Provide the (X, Y) coordinate of the cell's center where the given text is located.  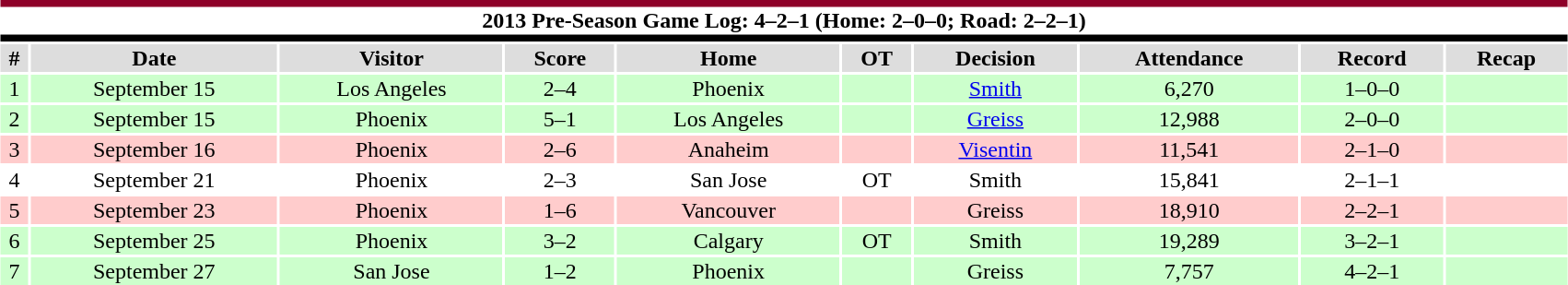
2–2–1 (1373, 210)
Vancouver (729, 210)
7 (15, 271)
2–3 (560, 180)
6,270 (1189, 89)
2013 Pre-Season Game Log: 4–2–1 (Home: 2–0–0; Road: 2–2–1) (784, 20)
2 (15, 119)
Attendance (1189, 58)
3–2–1 (1373, 241)
September 27 (154, 271)
1–2 (560, 271)
September 21 (154, 180)
Visitor (392, 58)
1 (15, 89)
1–6 (560, 210)
15,841 (1189, 180)
19,289 (1189, 241)
September 25 (154, 241)
Anaheim (729, 149)
12,988 (1189, 119)
7,757 (1189, 271)
Home (729, 58)
5–1 (560, 119)
6 (15, 241)
Recap (1506, 58)
Score (560, 58)
September 23 (154, 210)
Decision (995, 58)
4–2–1 (1373, 271)
11,541 (1189, 149)
2–1–1 (1373, 180)
Visentin (995, 149)
Date (154, 58)
2–1–0 (1373, 149)
2–4 (560, 89)
18,910 (1189, 210)
4 (15, 180)
1–0–0 (1373, 89)
Record (1373, 58)
3–2 (560, 241)
2–6 (560, 149)
3 (15, 149)
5 (15, 210)
2–0–0 (1373, 119)
September 16 (154, 149)
Calgary (729, 241)
# (15, 58)
